Output the (x, y) coordinate of the center of the cell containing the given text.  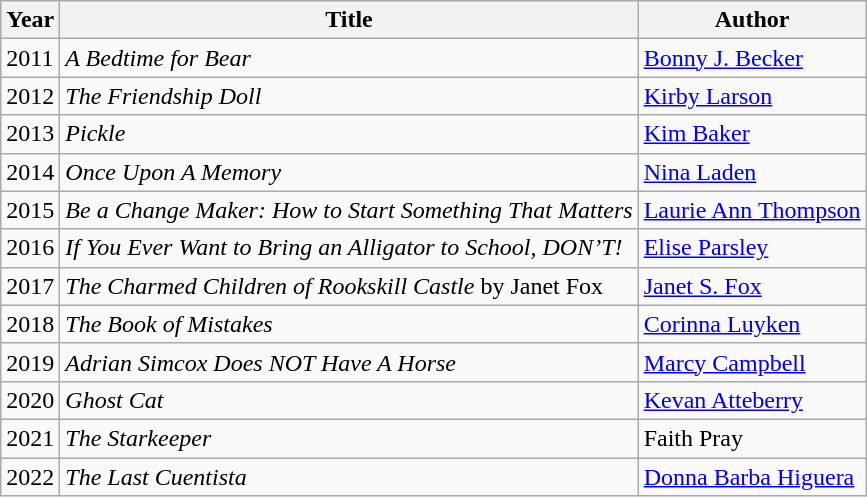
Pickle (349, 134)
Ghost Cat (349, 400)
If You Ever Want to Bring an Alligator to School, DON’T! (349, 248)
2018 (30, 324)
2015 (30, 210)
The Starkeeper (349, 438)
The Charmed Children of Rookskill Castle by Janet Fox (349, 286)
Kim Baker (752, 134)
Adrian Simcox Does NOT Have A Horse (349, 362)
2012 (30, 96)
Marcy Campbell (752, 362)
Laurie Ann Thompson (752, 210)
Author (752, 20)
The Book of Mistakes (349, 324)
Once Upon A Memory (349, 172)
The Last Cuentista (349, 477)
A Bedtime for Bear (349, 58)
2011 (30, 58)
The Friendship Doll (349, 96)
Be a Change Maker: How to Start Something That Matters (349, 210)
2021 (30, 438)
Janet S. Fox (752, 286)
2016 (30, 248)
2014 (30, 172)
Elise Parsley (752, 248)
Year (30, 20)
Nina Laden (752, 172)
Title (349, 20)
Kevan Atteberry (752, 400)
Kirby Larson (752, 96)
Corinna Luyken (752, 324)
Faith Pray (752, 438)
Bonny J. Becker (752, 58)
2022 (30, 477)
2017 (30, 286)
2020 (30, 400)
Donna Barba Higuera (752, 477)
2013 (30, 134)
2019 (30, 362)
